Scan for the cell matching the given text and deliver its (X, Y) coordinate at center. 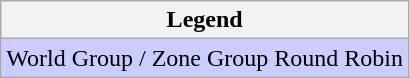
Legend (205, 20)
World Group / Zone Group Round Robin (205, 58)
